Detect which cell encompasses the target text, then output its [x, y] center coordinate. 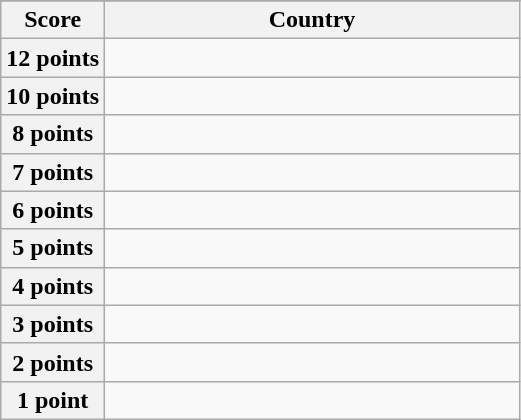
8 points [53, 134]
7 points [53, 172]
3 points [53, 324]
12 points [53, 58]
1 point [53, 400]
Country [312, 20]
10 points [53, 96]
4 points [53, 286]
Score [53, 20]
5 points [53, 248]
2 points [53, 362]
6 points [53, 210]
